Extract the [X, Y] coordinate from the center of the cell holding the provided text.  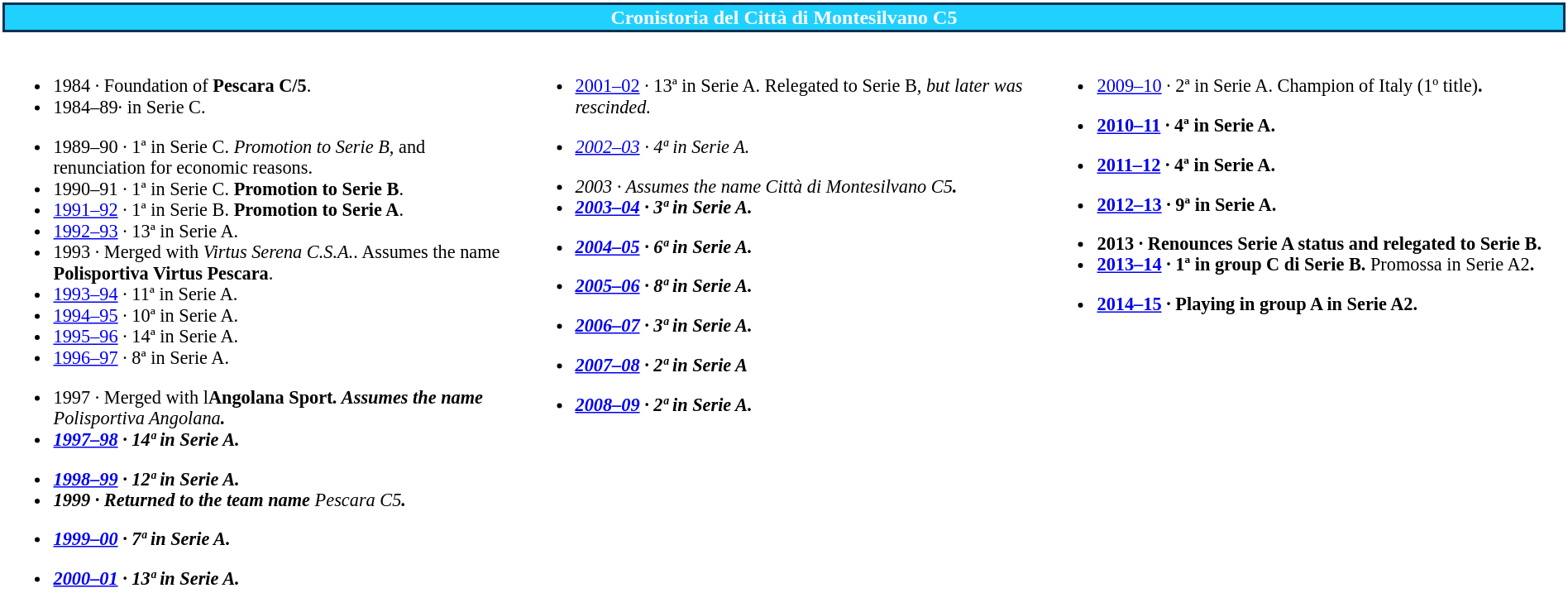
Cronistoria del Città di Montesilvano C5 [784, 17]
